From the cell containing the given text, extract its center point as (x, y) coordinate. 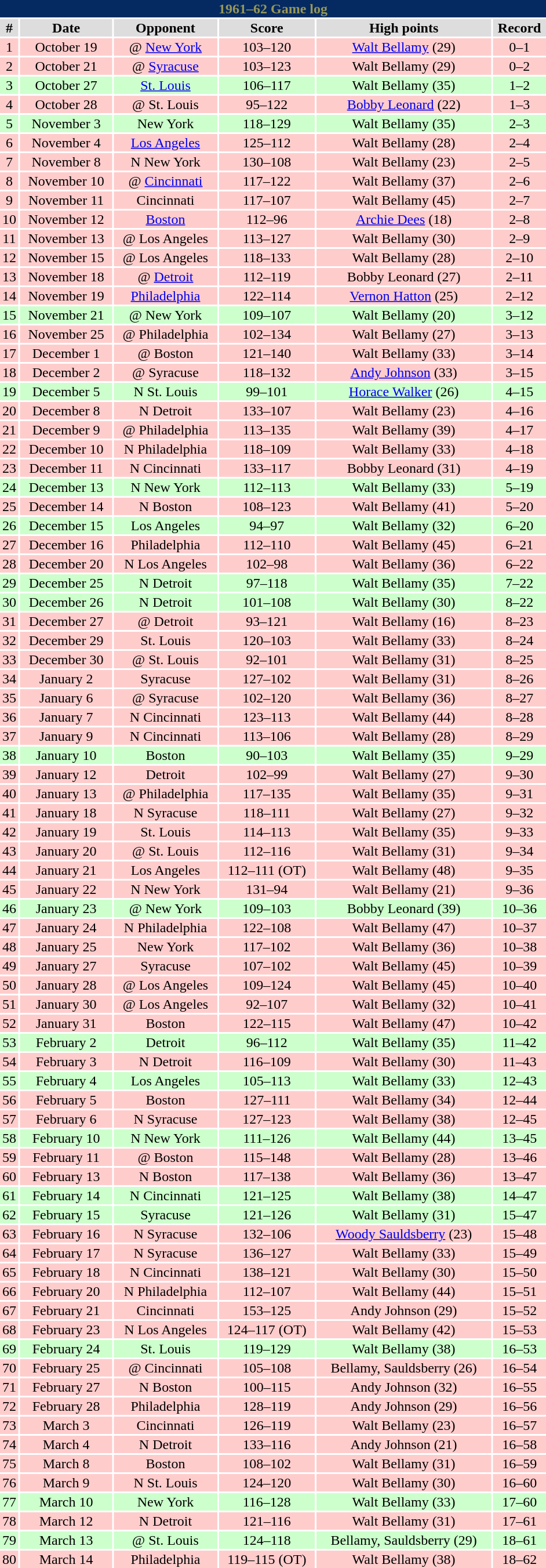
February 27 (66, 1387)
50 (9, 985)
117–138 (267, 1176)
Walt Bellamy (37) (403, 181)
January 21 (66, 870)
19 (9, 392)
1–3 (519, 104)
131–94 (267, 889)
15–49 (519, 1253)
124–118 (267, 1540)
16 (9, 334)
76 (9, 1483)
Walt Bellamy (16) (403, 621)
26 (9, 526)
15 (9, 315)
58 (9, 1138)
103–123 (267, 66)
25 (9, 506)
1961–62 Game log (273, 9)
2–7 (519, 200)
59 (9, 1157)
112–116 (267, 851)
116–128 (267, 1502)
97–118 (267, 583)
January 9 (66, 736)
Andy Johnson (32) (403, 1387)
November 13 (66, 238)
Bobby Leonard (39) (403, 908)
78 (9, 1521)
109–103 (267, 908)
48 (9, 947)
71 (9, 1387)
127–123 (267, 1119)
21 (9, 430)
105–113 (267, 1081)
102–134 (267, 334)
Woody Sauldsberry (23) (403, 1234)
November 25 (66, 334)
0–1 (519, 47)
February 16 (66, 1234)
February 15 (66, 1215)
9–36 (519, 889)
17–61 (519, 1521)
February 17 (66, 1253)
3 (9, 85)
103–120 (267, 47)
February 21 (66, 1310)
113–135 (267, 430)
2–10 (519, 258)
13–47 (519, 1176)
December 25 (66, 583)
18–62 (519, 1559)
12–45 (519, 1119)
119–129 (267, 1349)
February 4 (66, 1081)
57 (9, 1119)
41 (9, 813)
February 28 (66, 1406)
99–101 (267, 392)
106–117 (267, 85)
February 25 (66, 1368)
2–6 (519, 181)
13 (9, 277)
77 (9, 1502)
133–107 (267, 411)
13–45 (519, 1138)
112–119 (267, 277)
17–60 (519, 1502)
68 (9, 1330)
8–28 (519, 717)
March 12 (66, 1521)
7–22 (519, 583)
122–115 (267, 1023)
113–127 (267, 238)
January 22 (66, 889)
133–117 (267, 468)
138–121 (267, 1272)
December 14 (66, 506)
120–103 (267, 640)
8–22 (519, 602)
16–60 (519, 1483)
January 23 (66, 908)
121–140 (267, 353)
61 (9, 1196)
7 (9, 162)
92–101 (267, 660)
December 9 (66, 430)
10 (9, 219)
94–97 (267, 526)
112–96 (267, 219)
9–30 (519, 774)
January 24 (66, 928)
28 (9, 564)
February 20 (66, 1291)
3–13 (519, 334)
December 5 (66, 392)
November 8 (66, 162)
102–120 (267, 698)
2–4 (519, 143)
14 (9, 296)
112–111 (OT) (267, 870)
January 30 (66, 1004)
12–43 (519, 1081)
November 19 (66, 296)
54 (9, 1062)
105–108 (267, 1368)
December 30 (66, 660)
116–109 (267, 1062)
132–106 (267, 1234)
January 7 (66, 717)
115–148 (267, 1157)
Score (267, 28)
95–122 (267, 104)
18 (9, 372)
72 (9, 1406)
3–12 (519, 315)
31 (9, 621)
67 (9, 1310)
118–109 (267, 449)
15–48 (519, 1234)
53 (9, 1042)
2–8 (519, 219)
39 (9, 774)
107–102 (267, 966)
27 (9, 545)
121–116 (267, 1521)
March 10 (66, 1502)
17 (9, 353)
November 12 (66, 219)
10–36 (519, 908)
November 3 (66, 124)
136–127 (267, 1253)
January 13 (66, 794)
February 5 (66, 1100)
8–24 (519, 640)
5–19 (519, 487)
112–113 (267, 487)
6–21 (519, 545)
29 (9, 583)
124–120 (267, 1483)
December 26 (66, 602)
Walt Bellamy (48) (403, 870)
16–56 (519, 1406)
35 (9, 698)
October 21 (66, 66)
December 1 (66, 353)
November 11 (66, 200)
20 (9, 411)
February 11 (66, 1157)
80 (9, 1559)
Walt Bellamy (39) (403, 430)
Date (66, 28)
45 (9, 889)
Walt Bellamy (21) (403, 889)
100–115 (267, 1387)
December 16 (66, 545)
15–52 (519, 1310)
3–14 (519, 353)
117–135 (267, 794)
December 27 (66, 621)
16–57 (519, 1425)
74 (9, 1444)
90–103 (267, 755)
153–125 (267, 1310)
93–121 (267, 621)
December 20 (66, 564)
117–107 (267, 200)
February 18 (66, 1272)
16–53 (519, 1349)
March 4 (66, 1444)
6 (9, 143)
113–106 (267, 736)
November 4 (66, 143)
Bobby Leonard (31) (403, 468)
November 18 (66, 277)
Horace Walker (26) (403, 392)
40 (9, 794)
66 (9, 1291)
February 10 (66, 1138)
9–35 (519, 870)
February 24 (66, 1349)
70 (9, 1368)
October 27 (66, 85)
30 (9, 602)
4–19 (519, 468)
111–126 (267, 1138)
8–25 (519, 660)
Walt Bellamy (20) (403, 315)
4–15 (519, 392)
2–5 (519, 162)
16–58 (519, 1444)
11–43 (519, 1062)
November 21 (66, 315)
12–44 (519, 1100)
March 14 (66, 1559)
36 (9, 717)
16–54 (519, 1368)
10–38 (519, 947)
117–102 (267, 947)
49 (9, 966)
March 3 (66, 1425)
December 15 (66, 526)
Walt Bellamy (34) (403, 1100)
102–99 (267, 774)
2–9 (519, 238)
15–50 (519, 1272)
117–122 (267, 181)
60 (9, 1176)
8–26 (519, 679)
2–11 (519, 277)
February 3 (66, 1062)
11–42 (519, 1042)
2–12 (519, 296)
51 (9, 1004)
December 29 (66, 640)
October 19 (66, 47)
65 (9, 1272)
February 13 (66, 1176)
15–47 (519, 1215)
9–31 (519, 794)
2 (9, 66)
108–123 (267, 506)
24 (9, 487)
102–98 (267, 564)
130–108 (267, 162)
38 (9, 755)
4–18 (519, 449)
10–37 (519, 928)
62 (9, 1215)
10–42 (519, 1023)
January 10 (66, 755)
118–129 (267, 124)
Bobby Leonard (27) (403, 277)
Walt Bellamy (42) (403, 1330)
121–126 (267, 1215)
February 14 (66, 1196)
Vernon Hatton (25) (403, 296)
37 (9, 736)
44 (9, 870)
December 2 (66, 372)
55 (9, 1081)
February 23 (66, 1330)
1–2 (519, 85)
52 (9, 1023)
January 6 (66, 698)
Andy Johnson (33) (403, 372)
January 2 (66, 679)
# (9, 28)
Bobby Leonard (22) (403, 104)
9–34 (519, 851)
4–16 (519, 411)
34 (9, 679)
23 (9, 468)
125–112 (267, 143)
118–133 (267, 258)
79 (9, 1540)
47 (9, 928)
96–112 (267, 1042)
18–61 (519, 1540)
December 11 (66, 468)
9–33 (519, 832)
46 (9, 908)
9–29 (519, 755)
5 (9, 124)
101–108 (267, 602)
69 (9, 1349)
127–102 (267, 679)
January 25 (66, 947)
March 13 (66, 1540)
5–20 (519, 506)
10–41 (519, 1004)
124–117 (OT) (267, 1330)
22 (9, 449)
February 6 (66, 1119)
November 15 (66, 258)
43 (9, 851)
8–27 (519, 698)
14–47 (519, 1196)
1 (9, 47)
March 9 (66, 1483)
Record (519, 28)
January 20 (66, 851)
42 (9, 832)
56 (9, 1100)
10–40 (519, 985)
127–111 (267, 1100)
November 10 (66, 181)
January 28 (66, 985)
0–2 (519, 66)
109–107 (267, 315)
January 31 (66, 1023)
75 (9, 1464)
112–107 (267, 1291)
108–102 (267, 1464)
15–53 (519, 1330)
3–15 (519, 372)
January 18 (66, 813)
63 (9, 1234)
128–119 (267, 1406)
8–29 (519, 736)
118–111 (267, 813)
32 (9, 640)
122–114 (267, 296)
Bellamy, Sauldsberry (26) (403, 1368)
119–115 (OT) (267, 1559)
High points (403, 28)
118–132 (267, 372)
January 12 (66, 774)
Walt Bellamy (41) (403, 506)
109–124 (267, 985)
15–51 (519, 1291)
133–116 (267, 1444)
112–110 (267, 545)
33 (9, 660)
11 (9, 238)
16–55 (519, 1387)
4–17 (519, 430)
Opponent (165, 28)
12 (9, 258)
92–107 (267, 1004)
March 8 (66, 1464)
122–108 (267, 928)
December 13 (66, 487)
123–113 (267, 717)
January 27 (66, 966)
73 (9, 1425)
October 28 (66, 104)
9 (9, 200)
13–46 (519, 1157)
10–39 (519, 966)
64 (9, 1253)
121–125 (267, 1196)
8–23 (519, 621)
2–3 (519, 124)
16–59 (519, 1464)
114–113 (267, 832)
February 2 (66, 1042)
December 10 (66, 449)
December 8 (66, 411)
Archie Dees (18) (403, 219)
126–119 (267, 1425)
9–32 (519, 813)
4 (9, 104)
Andy Johnson (21) (403, 1444)
January 19 (66, 832)
Bellamy, Sauldsberry (29) (403, 1540)
6–22 (519, 564)
6–20 (519, 526)
8 (9, 181)
